From the cell containing the given text, extract its center point as (x, y) coordinate. 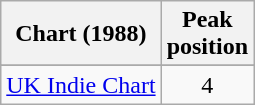
UK Indie Chart (81, 85)
Chart (1988) (81, 34)
4 (207, 85)
Peakposition (207, 34)
